Capture the cell that displays the provided text and extract its [X, Y] central coordinate. 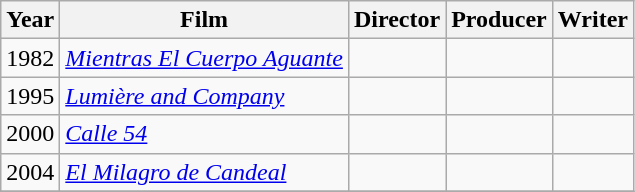
Director [396, 20]
1982 [30, 58]
El Milagro de Candeal [204, 172]
2004 [30, 172]
Lumière and Company [204, 96]
Mientras El Cuerpo Aguante [204, 58]
Producer [500, 20]
1995 [30, 96]
Calle 54 [204, 134]
Film [204, 20]
Writer [592, 20]
Year [30, 20]
2000 [30, 134]
